Pinpoint the cell where the given text exists, returning its (x, y) midpoint coordinate. 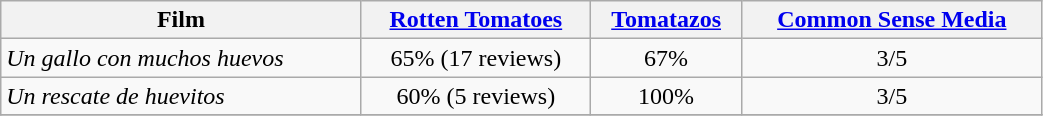
Rotten Tomatoes (476, 20)
Tomatazos (666, 20)
Un gallo con muchos huevos (181, 58)
65% (17 reviews) (476, 58)
67% (666, 58)
60% (5 reviews) (476, 96)
100% (666, 96)
Un rescate de huevitos (181, 96)
Common Sense Media (892, 20)
Film (181, 20)
